Capture the cell that displays the provided text and extract its [x, y] central coordinate. 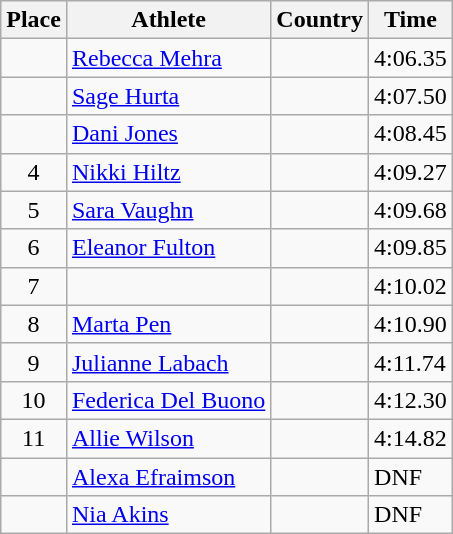
Athlete [168, 20]
4:11.74 [411, 362]
4 [34, 172]
4:14.82 [411, 438]
Nikki Hiltz [168, 172]
Place [34, 20]
Dani Jones [168, 134]
7 [34, 286]
6 [34, 248]
4:09.68 [411, 210]
5 [34, 210]
4:07.50 [411, 96]
4:12.30 [411, 400]
Country [320, 20]
Allie Wilson [168, 438]
Marta Pen [168, 324]
8 [34, 324]
Alexa Efraimson [168, 477]
Eleanor Fulton [168, 248]
Sage Hurta [168, 96]
Nia Akins [168, 515]
Julianne Labach [168, 362]
4:06.35 [411, 58]
10 [34, 400]
Rebecca Mehra [168, 58]
4:08.45 [411, 134]
Federica Del Buono [168, 400]
Sara Vaughn [168, 210]
4:09.27 [411, 172]
11 [34, 438]
4:10.02 [411, 286]
Time [411, 20]
9 [34, 362]
4:09.85 [411, 248]
4:10.90 [411, 324]
